Detect which cell encompasses the target text, then output its [x, y] center coordinate. 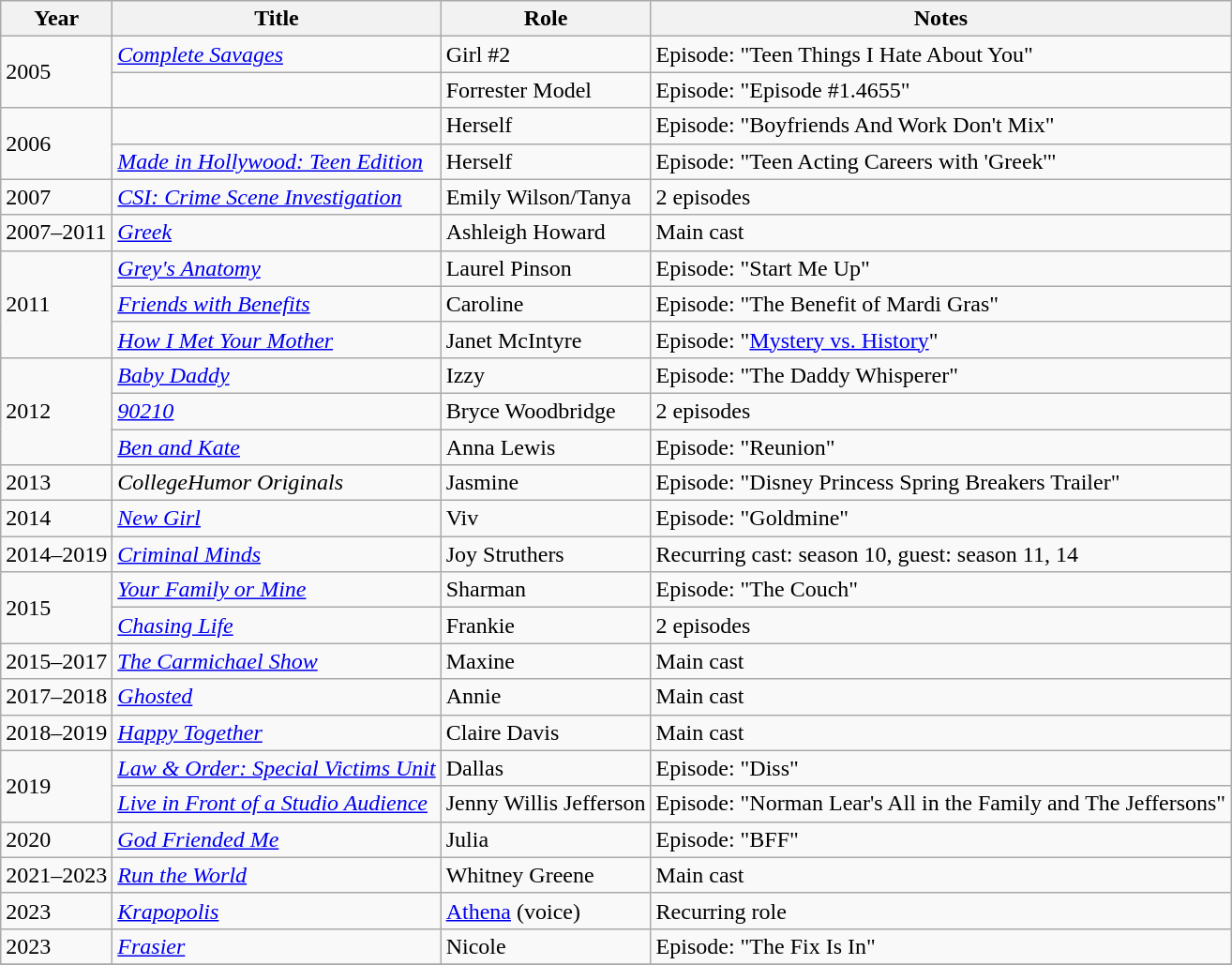
Dallas [546, 768]
Julia [546, 839]
Episode: "Episode #1.4655" [941, 90]
2007 [56, 197]
Episode: "BFF" [941, 839]
Chasing Life [277, 626]
The Carmichael Show [277, 661]
Friends with Benefits [277, 304]
Annie [546, 697]
Episode: "The Benefit of Mardi Gras" [941, 304]
Whitney Greene [546, 875]
Caroline [546, 304]
Krapopolis [277, 911]
Episode: "Reunion" [941, 447]
Episode: "Goldmine" [941, 519]
Your Family or Mine [277, 590]
2006 [56, 143]
2014 [56, 519]
2014–2019 [56, 554]
2015–2017 [56, 661]
Laurel Pinson [546, 268]
Recurring cast: season 10, guest: season 11, 14 [941, 554]
Jenny Willis Jefferson [546, 804]
2012 [56, 411]
Run the World [277, 875]
Maxine [546, 661]
Live in Front of a Studio Audience [277, 804]
Bryce Woodbridge [546, 411]
Episode: "The Couch" [941, 590]
Anna Lewis [546, 447]
Recurring role [941, 911]
Greek [277, 233]
Episode: "Disney Princess Spring Breakers Trailer" [941, 483]
Viv [546, 519]
Episode: "Teen Things I Hate About You" [941, 54]
Emily Wilson/Tanya [546, 197]
2021–2023 [56, 875]
Frasier [277, 946]
Happy Together [277, 732]
2007–2011 [56, 233]
Role [546, 19]
Episode: "Teen Acting Careers with 'Greek'" [941, 161]
Sharman [546, 590]
2019 [56, 786]
CollegeHumor Originals [277, 483]
Grey's Anatomy [277, 268]
New Girl [277, 519]
CSI: Crime Scene Investigation [277, 197]
Forrester Model [546, 90]
Year [56, 19]
Nicole [546, 946]
Athena (voice) [546, 911]
Baby Daddy [277, 375]
Law & Order: Special Victims Unit [277, 768]
Title [277, 19]
Episode: "Diss" [941, 768]
Complete Savages [277, 54]
Episode: "The Fix Is In" [941, 946]
Joy Struthers [546, 554]
2005 [56, 72]
2020 [56, 839]
2013 [56, 483]
Ben and Kate [277, 447]
How I Met Your Mother [277, 339]
Episode: "Start Me Up" [941, 268]
90210 [277, 411]
Episode: "The Daddy Whisperer" [941, 375]
Claire Davis [546, 732]
Ashleigh Howard [546, 233]
God Friended Me [277, 839]
2017–2018 [56, 697]
Episode: "Norman Lear's All in the Family and The Jeffersons" [941, 804]
Izzy [546, 375]
Ghosted [277, 697]
Janet McIntyre [546, 339]
2015 [56, 608]
Made in Hollywood: Teen Edition [277, 161]
2011 [56, 304]
Notes [941, 19]
Jasmine [546, 483]
Criminal Minds [277, 554]
Frankie [546, 626]
Girl #2 [546, 54]
Episode: "Boyfriends And Work Don't Mix" [941, 126]
2018–2019 [56, 732]
Episode: "Mystery vs. History" [941, 339]
